Find where the given text appears and provide that cell's center as (X, Y) coordinate. 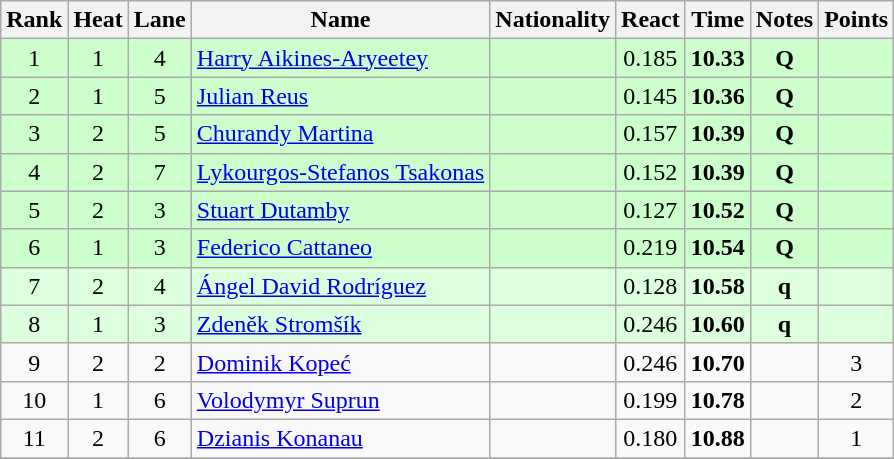
Name (340, 20)
10.36 (718, 96)
10.54 (718, 248)
Stuart Dutamby (340, 210)
Notes (784, 20)
10.58 (718, 286)
Points (856, 20)
Zdeněk Stromšík (340, 324)
0.152 (651, 172)
Dominik Kopeć (340, 362)
11 (34, 438)
Time (718, 20)
Volodymyr Suprun (340, 400)
0.157 (651, 134)
0.145 (651, 96)
10.88 (718, 438)
8 (34, 324)
10.78 (718, 400)
0.127 (651, 210)
Churandy Martina (340, 134)
Julian Reus (340, 96)
Federico Cattaneo (340, 248)
10.33 (718, 58)
10.70 (718, 362)
Ángel David Rodríguez (340, 286)
Rank (34, 20)
10 (34, 400)
10.52 (718, 210)
Lane (160, 20)
0.128 (651, 286)
0.199 (651, 400)
Nationality (553, 20)
React (651, 20)
9 (34, 362)
Heat (98, 20)
0.180 (651, 438)
10.60 (718, 324)
Harry Aikines-Aryeetey (340, 58)
Dzianis Konanau (340, 438)
0.185 (651, 58)
0.219 (651, 248)
Lykourgos-Stefanos Tsakonas (340, 172)
